Determine the (x, y) coordinate at the center of the cell enclosing the given text.  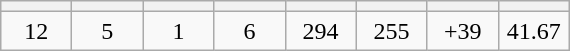
294 (320, 31)
5 (108, 31)
255 (392, 31)
+39 (462, 31)
6 (250, 31)
1 (178, 31)
12 (36, 31)
41.67 (534, 31)
